Locate the cell with the specified text and output its [X, Y] center coordinate. 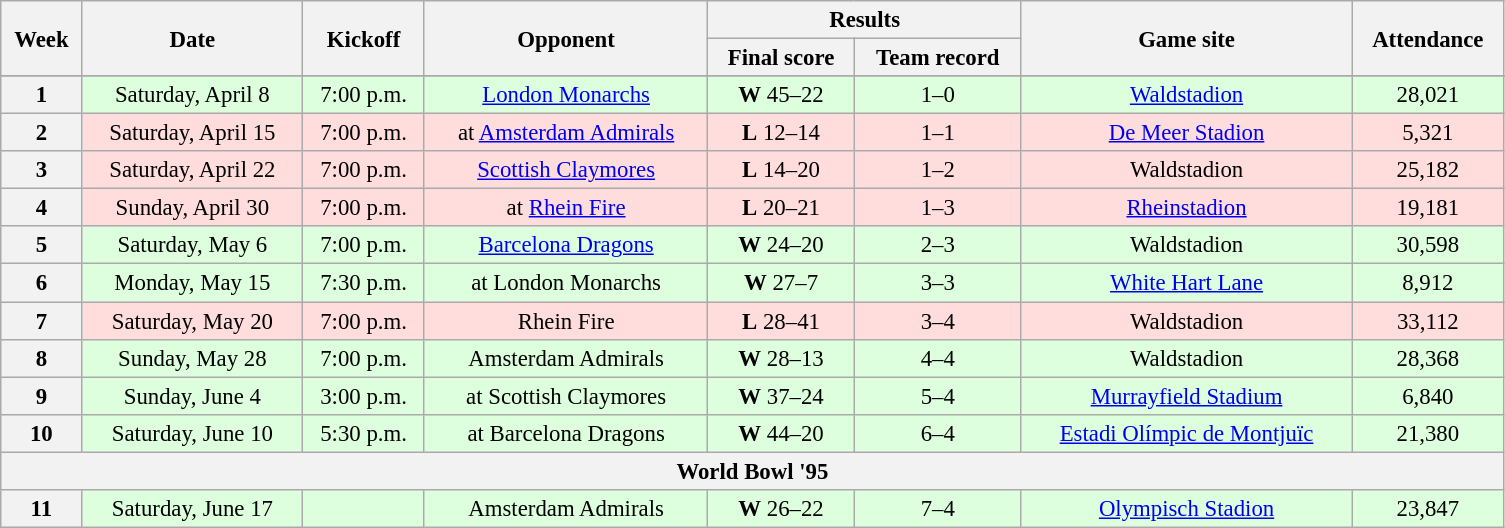
28,021 [1428, 95]
7–4 [938, 509]
Saturday, April 22 [192, 170]
5–4 [938, 396]
33,112 [1428, 321]
Murrayfield Stadium [1186, 396]
L 28–41 [781, 321]
Opponent [566, 38]
Saturday, June 10 [192, 433]
White Hart Lane [1186, 283]
London Monarchs [566, 95]
Attendance [1428, 38]
Rheinstadion [1186, 208]
Date [192, 38]
Sunday, June 4 [192, 396]
Barcelona Dragons [566, 245]
1–2 [938, 170]
7 [42, 321]
Saturday, June 17 [192, 509]
5:30 p.m. [364, 433]
Week [42, 38]
Saturday, May 6 [192, 245]
at Scottish Claymores [566, 396]
6 [42, 283]
Sunday, May 28 [192, 358]
Team record [938, 58]
Final score [781, 58]
Saturday, April 8 [192, 95]
3 [42, 170]
30,598 [1428, 245]
10 [42, 433]
2 [42, 133]
Rhein Fire [566, 321]
5,321 [1428, 133]
L 14–20 [781, 170]
W 26–22 [781, 509]
Estadi Olímpic de Montjuïc [1186, 433]
W 45–22 [781, 95]
at Amsterdam Admirals [566, 133]
3:00 p.m. [364, 396]
World Bowl '95 [752, 471]
W 27–7 [781, 283]
3–3 [938, 283]
Saturday, May 20 [192, 321]
at Barcelona Dragons [566, 433]
Sunday, April 30 [192, 208]
L 20–21 [781, 208]
Saturday, April 15 [192, 133]
W 28–13 [781, 358]
2–3 [938, 245]
De Meer Stadion [1186, 133]
4–4 [938, 358]
L 12–14 [781, 133]
Kickoff [364, 38]
4 [42, 208]
3–4 [938, 321]
at Rhein Fire [566, 208]
W 24–20 [781, 245]
Olympisch Stadion [1186, 509]
1 [42, 95]
Scottish Claymores [566, 170]
8 [42, 358]
9 [42, 396]
5 [42, 245]
at London Monarchs [566, 283]
8,912 [1428, 283]
W 37–24 [781, 396]
Monday, May 15 [192, 283]
25,182 [1428, 170]
Game site [1186, 38]
11 [42, 509]
19,181 [1428, 208]
23,847 [1428, 509]
W 44–20 [781, 433]
7:30 p.m. [364, 283]
1–0 [938, 95]
6,840 [1428, 396]
6–4 [938, 433]
1–1 [938, 133]
Results [865, 20]
1–3 [938, 208]
21,380 [1428, 433]
28,368 [1428, 358]
